Detect which cell encompasses the target text, then output its [X, Y] center coordinate. 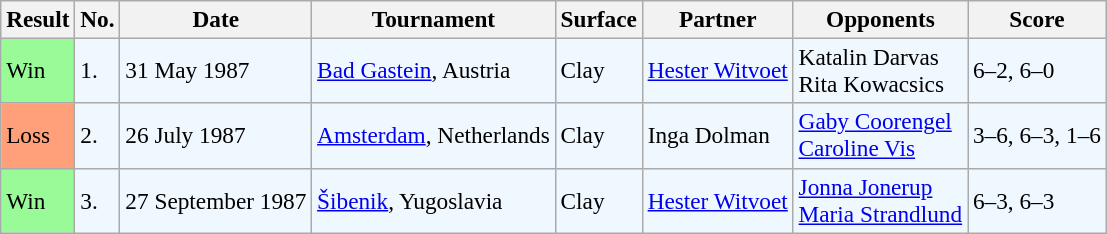
Bad Gastein, Austria [434, 70]
Inga Dolman [718, 136]
6–2, 6–0 [1038, 70]
Tournament [434, 19]
Opponents [880, 19]
Amsterdam, Netherlands [434, 136]
Loss [38, 136]
31 May 1987 [216, 70]
Jonna Jonerup Maria Strandlund [880, 200]
3. [98, 200]
Partner [718, 19]
No. [98, 19]
Result [38, 19]
Surface [598, 19]
2. [98, 136]
6–3, 6–3 [1038, 200]
1. [98, 70]
3–6, 6–3, 1–6 [1038, 136]
Katalin Darvas Rita Kowacsics [880, 70]
26 July 1987 [216, 136]
Gaby Coorengel Caroline Vis [880, 136]
27 September 1987 [216, 200]
Šibenik, Yugoslavia [434, 200]
Date [216, 19]
Score [1038, 19]
